Extract the [x, y] coordinate from the center of the cell holding the provided text.  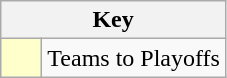
Teams to Playoffs [134, 58]
Key [114, 20]
